Capture the cell that displays the provided text and extract its (x, y) central coordinate. 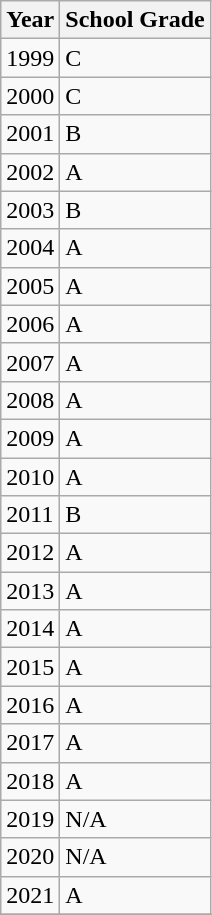
2019 (30, 819)
2017 (30, 743)
2021 (30, 895)
2005 (30, 286)
1999 (30, 58)
2004 (30, 248)
2012 (30, 553)
2013 (30, 591)
2001 (30, 134)
2018 (30, 781)
Year (30, 20)
2007 (30, 362)
2011 (30, 515)
2015 (30, 667)
2002 (30, 172)
2003 (30, 210)
2006 (30, 324)
2008 (30, 400)
2000 (30, 96)
2010 (30, 477)
2009 (30, 438)
2016 (30, 705)
School Grade (135, 20)
2020 (30, 857)
2014 (30, 629)
